Pinpoint the cell where the given text exists, returning its (X, Y) midpoint coordinate. 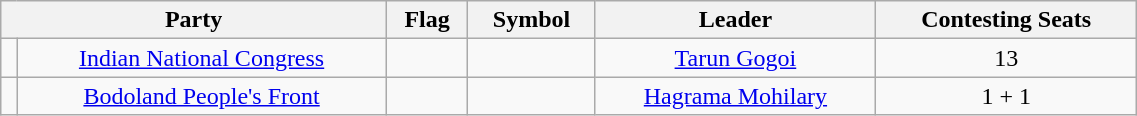
Tarun Gogoi (735, 58)
13 (1006, 58)
Bodoland People's Front (202, 96)
Leader (735, 20)
Party (194, 20)
Indian National Congress (202, 58)
Contesting Seats (1006, 20)
1 + 1 (1006, 96)
Hagrama Mohilary (735, 96)
Flag (426, 20)
Symbol (532, 20)
